For the text-containing cell, return its midpoint in [x, y] coordinate format. 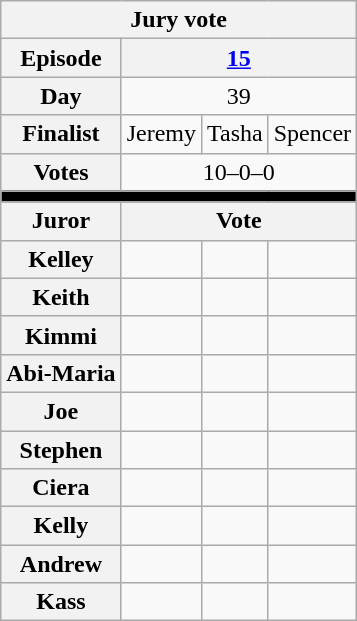
Finalist [61, 134]
Andrew [61, 564]
15 [238, 58]
Keith [61, 297]
Spencer [312, 134]
Kelley [61, 259]
Juror [61, 221]
Jury vote [179, 20]
Vote [238, 221]
Kass [61, 602]
Day [61, 96]
Kimmi [61, 335]
Kelly [61, 526]
Joe [61, 411]
Votes [61, 172]
Jeremy [161, 134]
Ciera [61, 488]
39 [238, 96]
Stephen [61, 449]
10–0–0 [238, 172]
Tasha [234, 134]
Abi-Maria [61, 373]
Episode [61, 58]
